Provide the [x, y] coordinate of the cell's center where the given text is located.  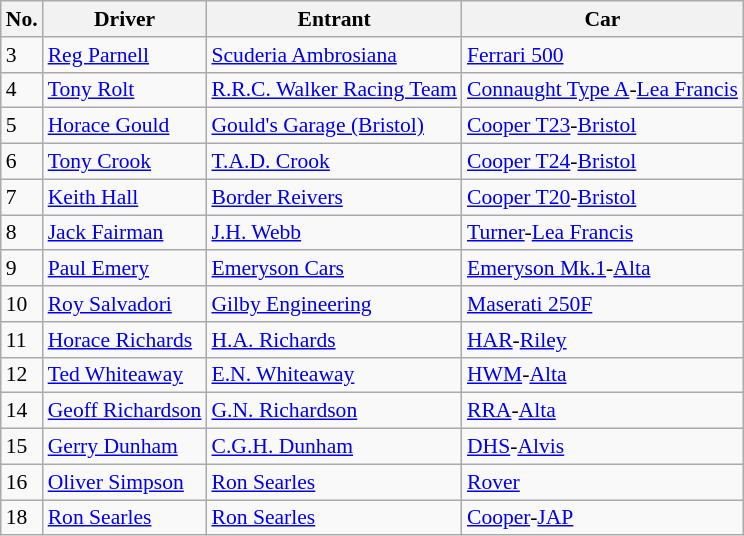
7 [22, 197]
G.N. Richardson [334, 411]
Rover [602, 482]
Ted Whiteaway [125, 375]
Roy Salvadori [125, 304]
14 [22, 411]
Border Reivers [334, 197]
Keith Hall [125, 197]
Ferrari 500 [602, 55]
Gilby Engineering [334, 304]
Horace Gould [125, 126]
16 [22, 482]
H.A. Richards [334, 340]
15 [22, 447]
9 [22, 269]
Paul Emery [125, 269]
HAR-Riley [602, 340]
C.G.H. Dunham [334, 447]
Cooper-JAP [602, 518]
Connaught Type A-Lea Francis [602, 90]
Driver [125, 19]
Emeryson Mk.1-Alta [602, 269]
6 [22, 162]
E.N. Whiteaway [334, 375]
R.R.C. Walker Racing Team [334, 90]
HWM-Alta [602, 375]
12 [22, 375]
T.A.D. Crook [334, 162]
Geoff Richardson [125, 411]
Cooper T23-Bristol [602, 126]
Gould's Garage (Bristol) [334, 126]
No. [22, 19]
Tony Rolt [125, 90]
RRA-Alta [602, 411]
Cooper T24-Bristol [602, 162]
11 [22, 340]
Gerry Dunham [125, 447]
Horace Richards [125, 340]
Oliver Simpson [125, 482]
10 [22, 304]
Tony Crook [125, 162]
Scuderia Ambrosiana [334, 55]
18 [22, 518]
Maserati 250F [602, 304]
Reg Parnell [125, 55]
8 [22, 233]
Car [602, 19]
3 [22, 55]
Jack Fairman [125, 233]
5 [22, 126]
J.H. Webb [334, 233]
DHS-Alvis [602, 447]
Entrant [334, 19]
4 [22, 90]
Emeryson Cars [334, 269]
Turner-Lea Francis [602, 233]
Cooper T20-Bristol [602, 197]
